Capture the cell that displays the provided text and extract its (X, Y) central coordinate. 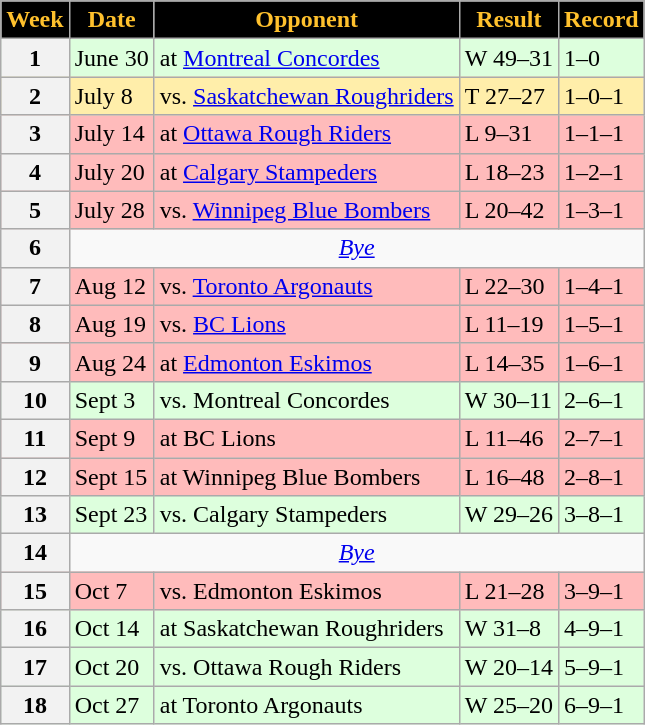
1–5–1 (601, 324)
Record (601, 20)
at Montreal Concordes (306, 58)
vs. BC Lions (306, 324)
Sept 23 (112, 515)
4–9–1 (601, 629)
L 21–28 (508, 591)
13 (35, 515)
3–8–1 (601, 515)
at Winnipeg Blue Bombers (306, 477)
Aug 24 (112, 362)
L 14–35 (508, 362)
7 (35, 286)
vs. Montreal Concordes (306, 400)
L 11–19 (508, 324)
W 30–11 (508, 400)
July 8 (112, 96)
Date (112, 20)
1–6–1 (601, 362)
at Ottawa Rough Riders (306, 134)
Opponent (306, 20)
at BC Lions (306, 438)
T 27–27 (508, 96)
1–4–1 (601, 286)
Result (508, 20)
W 20–14 (508, 667)
Oct 27 (112, 705)
14 (35, 553)
Aug 12 (112, 286)
10 (35, 400)
W 31–8 (508, 629)
Aug 19 (112, 324)
July 20 (112, 172)
9 (35, 362)
11 (35, 438)
1–1–1 (601, 134)
16 (35, 629)
8 (35, 324)
Sept 9 (112, 438)
2–7–1 (601, 438)
at Saskatchewan Roughriders (306, 629)
6 (35, 248)
1–3–1 (601, 210)
17 (35, 667)
vs. Ottawa Rough Riders (306, 667)
W 49–31 (508, 58)
2 (35, 96)
5–9–1 (601, 667)
vs. Winnipeg Blue Bombers (306, 210)
Oct 20 (112, 667)
Oct 7 (112, 591)
vs. Toronto Argonauts (306, 286)
L 22–30 (508, 286)
12 (35, 477)
at Edmonton Eskimos (306, 362)
Sept 15 (112, 477)
18 (35, 705)
L 16–48 (508, 477)
2–8–1 (601, 477)
L 20–42 (508, 210)
L 18–23 (508, 172)
6–9–1 (601, 705)
Week (35, 20)
at Toronto Argonauts (306, 705)
1–0 (601, 58)
3 (35, 134)
L 11–46 (508, 438)
5 (35, 210)
1 (35, 58)
June 30 (112, 58)
July 14 (112, 134)
vs. Edmonton Eskimos (306, 591)
at Calgary Stampeders (306, 172)
3–9–1 (601, 591)
Oct 14 (112, 629)
4 (35, 172)
vs. Saskatchewan Roughriders (306, 96)
Sept 3 (112, 400)
W 29–26 (508, 515)
1–2–1 (601, 172)
1–0–1 (601, 96)
July 28 (112, 210)
15 (35, 591)
L 9–31 (508, 134)
W 25–20 (508, 705)
vs. Calgary Stampeders (306, 515)
2–6–1 (601, 400)
